Search for the cell housing the specified text and yield its (X, Y) center coordinate. 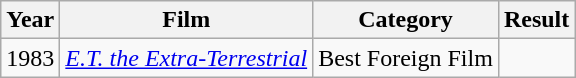
1983 (30, 58)
Result (536, 20)
E.T. the Extra-Terrestrial (186, 58)
Year (30, 20)
Film (186, 20)
Category (406, 20)
Best Foreign Film (406, 58)
